Return the (X, Y) coordinate for the center point of the cell that contains the specified text.  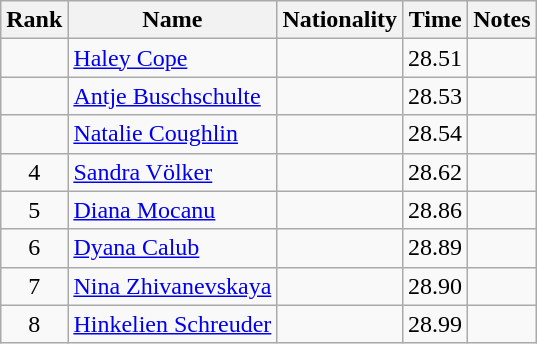
Haley Cope (172, 58)
28.54 (436, 134)
Hinkelien Schreuder (172, 324)
6 (34, 248)
28.90 (436, 286)
28.99 (436, 324)
28.86 (436, 210)
Rank (34, 20)
7 (34, 286)
4 (34, 172)
Nationality (340, 20)
Notes (502, 20)
Name (172, 20)
Dyana Calub (172, 248)
Time (436, 20)
Sandra Völker (172, 172)
Diana Mocanu (172, 210)
Natalie Coughlin (172, 134)
28.51 (436, 58)
Nina Zhivanevskaya (172, 286)
8 (34, 324)
5 (34, 210)
28.89 (436, 248)
28.62 (436, 172)
Antje Buschschulte (172, 96)
28.53 (436, 96)
